Scan for the cell matching the given text and deliver its (X, Y) coordinate at center. 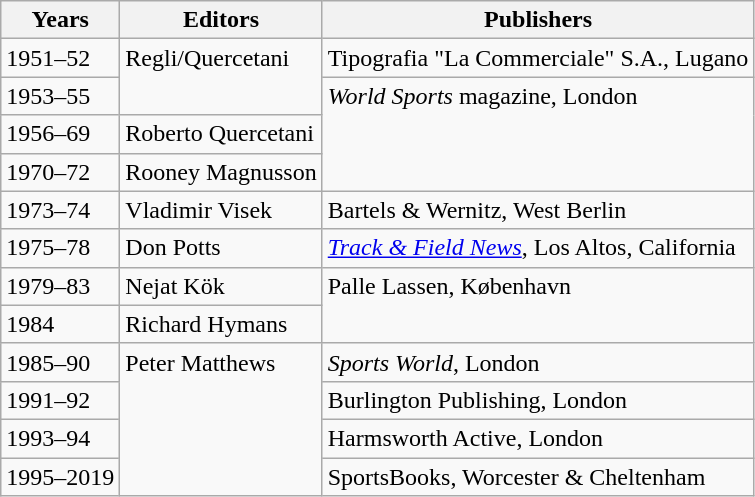
1953–55 (60, 96)
1973–74 (60, 210)
Track & Field News, Los Altos, California (538, 248)
1993–94 (60, 438)
1984 (60, 324)
SportsBooks, Worcester & Cheltenham (538, 477)
Years (60, 20)
Nejat Kök (221, 286)
Don Potts (221, 248)
1970–72 (60, 172)
Roberto Quercetani (221, 134)
1979–83 (60, 286)
1951–52 (60, 58)
Publishers (538, 20)
Regli/Quercetani (221, 77)
World Sports magazine, London (538, 134)
1995–2019 (60, 477)
Editors (221, 20)
Richard Hymans (221, 324)
Sports World, London (538, 362)
1991–92 (60, 400)
Bartels & Wernitz, West Berlin (538, 210)
Palle Lassen, København (538, 305)
1985–90 (60, 362)
Peter Matthews (221, 419)
Burlington Publishing, London (538, 400)
Rooney Magnusson (221, 172)
Vladimir Visek (221, 210)
Tipografia "La Commerciale" S.A., Lugano (538, 58)
1956–69 (60, 134)
Harmsworth Active, London (538, 438)
1975–78 (60, 248)
